For the text-containing cell, return its midpoint in (x, y) coordinate format. 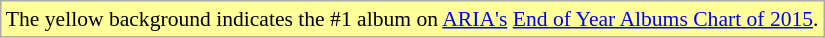
The yellow background indicates the #1 album on ARIA's End of Year Albums Chart of 2015. (412, 19)
